From the cell containing the given text, extract its center point as [X, Y] coordinate. 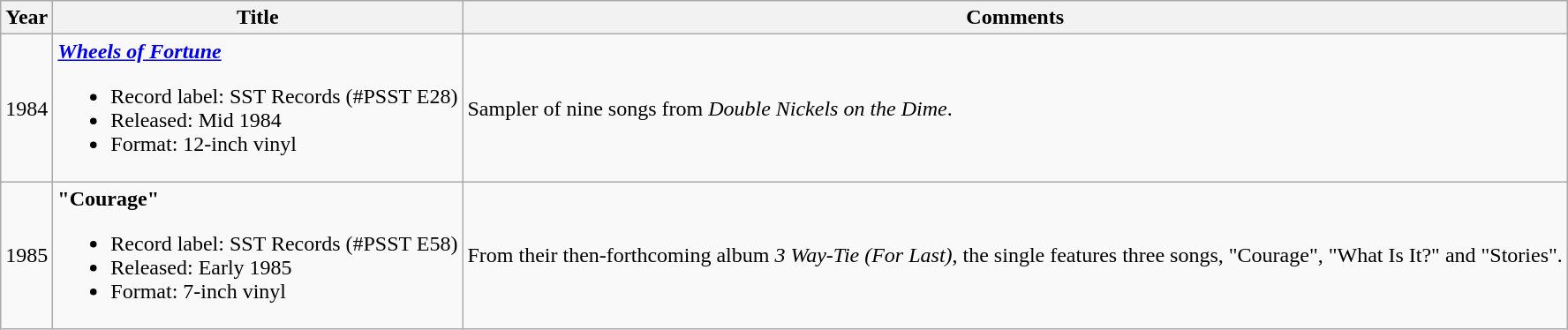
Comments [1015, 18]
1984 [26, 108]
Wheels of FortuneRecord label: SST Records (#PSST E28)Released: Mid 1984Format: 12-inch vinyl [258, 108]
1985 [26, 256]
Sampler of nine songs from Double Nickels on the Dime. [1015, 108]
Year [26, 18]
Title [258, 18]
From their then-forthcoming album 3 Way-Tie (For Last), the single features three songs, "Courage", "What Is It?" and "Stories". [1015, 256]
"Courage"Record label: SST Records (#PSST E58)Released: Early 1985Format: 7-inch vinyl [258, 256]
